Scan for the cell matching the given text and deliver its [x, y] coordinate at center. 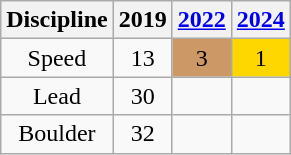
Lead [57, 96]
13 [142, 58]
2022 [202, 20]
2019 [142, 20]
2024 [260, 20]
Speed [57, 58]
Boulder [57, 134]
1 [260, 58]
30 [142, 96]
3 [202, 58]
Discipline [57, 20]
32 [142, 134]
